Find where the given text appears and provide that cell's center as [x, y] coordinate. 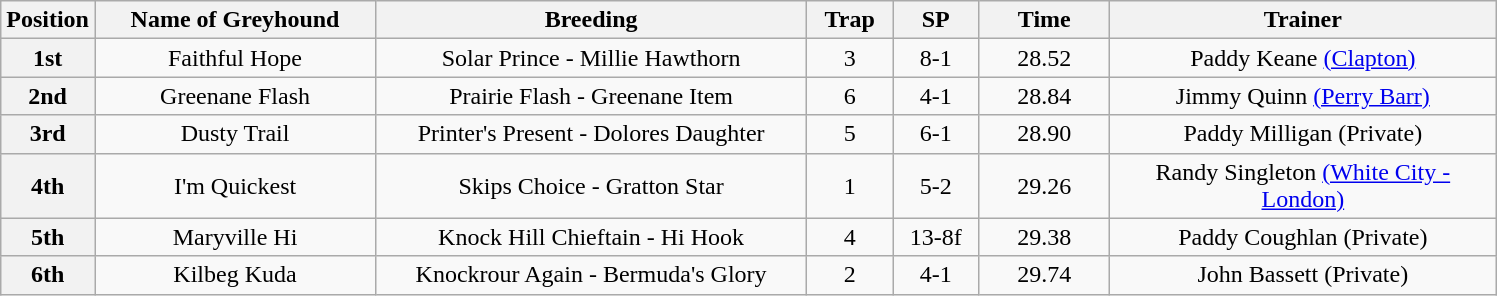
Prairie Flash - Greenane Item [592, 96]
Paddy Milligan (Private) [1303, 134]
Time [1044, 20]
Paddy Keane (Clapton) [1303, 58]
Trainer [1303, 20]
I'm Quickest [234, 186]
John Bassett (Private) [1303, 275]
2nd [48, 96]
SP [936, 20]
8-1 [936, 58]
Faithful Hope [234, 58]
6th [48, 275]
Greenane Flash [234, 96]
4 [850, 237]
2 [850, 275]
28.84 [1044, 96]
Dusty Trail [234, 134]
Kilbeg Kuda [234, 275]
5 [850, 134]
3rd [48, 134]
Jimmy Quinn (Perry Barr) [1303, 96]
28.52 [1044, 58]
13-8f [936, 237]
6-1 [936, 134]
4th [48, 186]
Paddy Coughlan (Private) [1303, 237]
28.90 [1044, 134]
Name of Greyhound [234, 20]
Randy Singleton (White City - London) [1303, 186]
5-2 [936, 186]
Trap [850, 20]
3 [850, 58]
29.74 [1044, 275]
29.26 [1044, 186]
Solar Prince - Millie Hawthorn [592, 58]
6 [850, 96]
Breeding [592, 20]
Knock Hill Chieftain - Hi Hook [592, 237]
Maryville Hi [234, 237]
1 [850, 186]
Position [48, 20]
1st [48, 58]
Knockrour Again - Bermuda's Glory [592, 275]
Printer's Present - Dolores Daughter [592, 134]
Skips Choice - Gratton Star [592, 186]
5th [48, 237]
29.38 [1044, 237]
